Provide the (X, Y) coordinate of the cell's center where the given text is located.  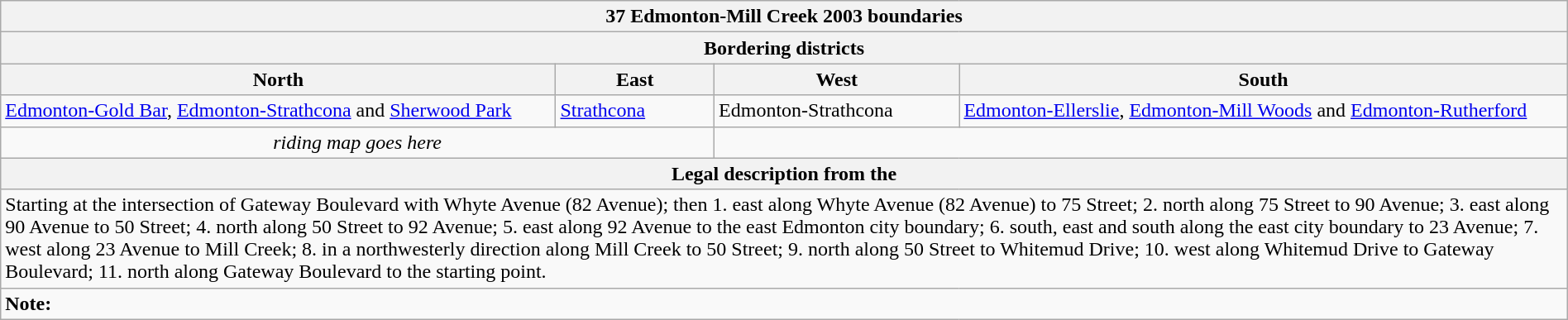
South (1264, 79)
Edmonton-Strathcona (837, 111)
Bordering districts (784, 48)
Legal description from the (784, 174)
North (278, 79)
Note: (784, 303)
Edmonton-Gold Bar, Edmonton-Strathcona and Sherwood Park (278, 111)
East (635, 79)
Strathcona (635, 111)
riding map goes here (357, 142)
Edmonton-Ellerslie, Edmonton-Mill Woods and Edmonton-Rutherford (1264, 111)
37 Edmonton-Mill Creek 2003 boundaries (784, 17)
West (837, 79)
